Identify which cell holds the provided text, then report its [X, Y] central coordinate. 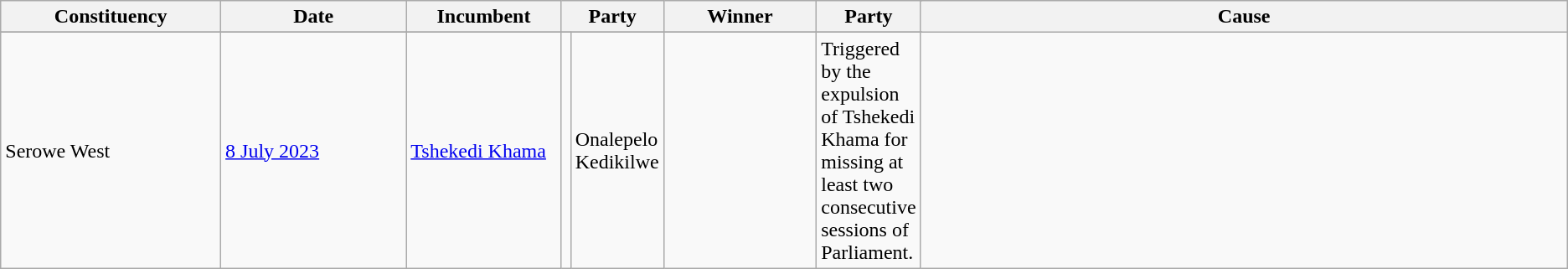
8 July 2023 [313, 151]
Incumbent [484, 17]
Onalepelo Kedikilwe [616, 151]
Serowe West [111, 151]
Cause [1244, 17]
Winner [740, 17]
Date [313, 17]
Constituency [111, 17]
Triggered by the expulsion of Tshekedi Khama for missing at least two consecutive sessions of Parliament. [869, 151]
Tshekedi Khama [484, 151]
